Scan for the cell matching the given text and deliver its [x, y] coordinate at center. 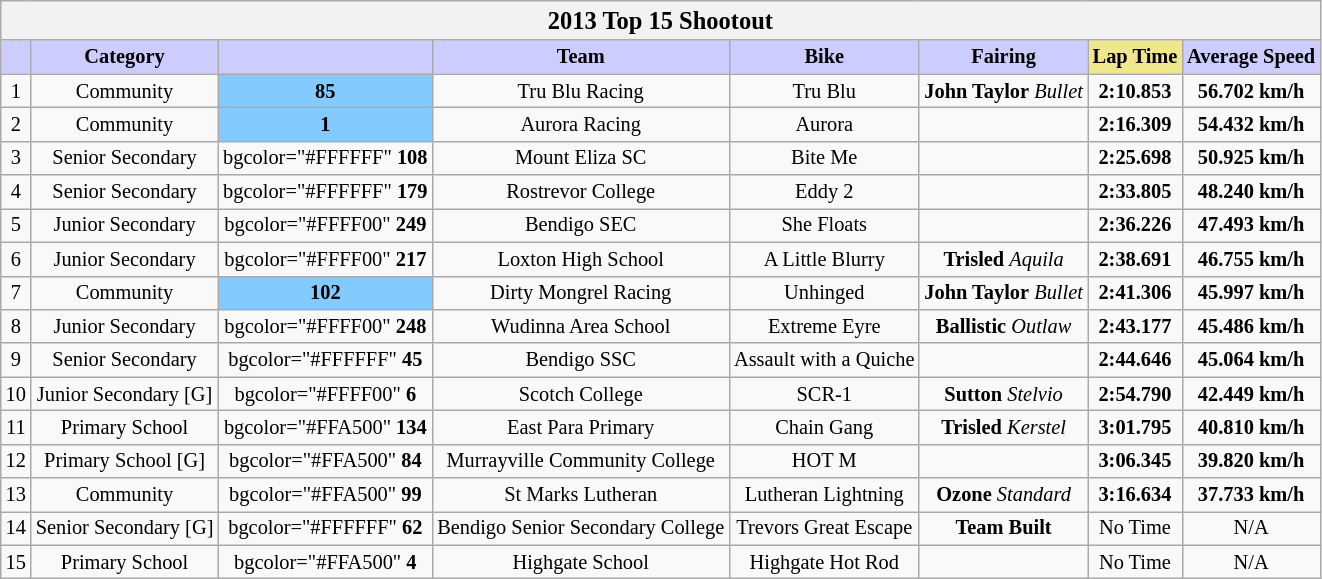
Tru Blu [824, 91]
Extreme Eyre [824, 326]
Bendigo Senior Secondary College [580, 528]
bgcolor="#FFFFFF" 45 [325, 360]
bgcolor="#FFFF00" 248 [325, 326]
85 [325, 91]
Unhinged [824, 293]
2:25.698 [1135, 158]
42.449 km/h [1251, 394]
Tru Blu Racing [580, 91]
Bike [824, 57]
9 [16, 360]
Ballistic Outlaw [1003, 326]
45.486 km/h [1251, 326]
bgcolor="#FFFF00" 249 [325, 225]
5 [16, 225]
2 [16, 124]
10 [16, 394]
3:06.345 [1135, 461]
7 [16, 293]
2:54.790 [1135, 394]
56.702 km/h [1251, 91]
45.064 km/h [1251, 360]
Ozone Standard [1003, 495]
13 [16, 495]
2:38.691 [1135, 259]
14 [16, 528]
Wudinna Area School [580, 326]
6 [16, 259]
SCR-1 [824, 394]
Team [580, 57]
bgcolor="#FFA500" 134 [325, 427]
4 [16, 192]
2:43.177 [1135, 326]
Bite Me [824, 158]
Mount Eliza SC [580, 158]
Aurora [824, 124]
Senior Secondary [G] [124, 528]
2:36.226 [1135, 225]
Bendigo SEC [580, 225]
A Little Blurry [824, 259]
Trevors Great Escape [824, 528]
Loxton High School [580, 259]
Fairing [1003, 57]
Murrayville Community College [580, 461]
bgcolor="#FFA500" 4 [325, 562]
39.820 km/h [1251, 461]
Aurora Racing [580, 124]
54.432 km/h [1251, 124]
bgcolor="#FFFFFF" 62 [325, 528]
bgcolor="#FFA500" 99 [325, 495]
East Para Primary [580, 427]
3:16.634 [1135, 495]
bgcolor="#FFFFFF" 108 [325, 158]
Highgate Hot Rod [824, 562]
She Floats [824, 225]
Assault with a Quiche [824, 360]
45.997 km/h [1251, 293]
Lutheran Lightning [824, 495]
47.493 km/h [1251, 225]
Rostrevor College [580, 192]
2:44.646 [1135, 360]
2:41.306 [1135, 293]
2013 Top 15 Shootout [660, 20]
Dirty Mongrel Racing [580, 293]
50.925 km/h [1251, 158]
bgcolor="#FFA500" 84 [325, 461]
8 [16, 326]
Junior Secondary [G] [124, 394]
3:01.795 [1135, 427]
Lap Time [1135, 57]
Sutton Stelvio [1003, 394]
Chain Gang [824, 427]
Eddy 2 [824, 192]
Trisled Kerstel [1003, 427]
48.240 km/h [1251, 192]
12 [16, 461]
40.810 km/h [1251, 427]
Scotch College [580, 394]
46.755 km/h [1251, 259]
Primary School [G] [124, 461]
bgcolor="#FFFF00" 217 [325, 259]
2:33.805 [1135, 192]
Bendigo SSC [580, 360]
37.733 km/h [1251, 495]
HOT M [824, 461]
11 [16, 427]
2:10.853 [1135, 91]
Trisled Aquila [1003, 259]
Highgate School [580, 562]
Category [124, 57]
bgcolor="#FFFF00" 6 [325, 394]
102 [325, 293]
15 [16, 562]
bgcolor="#FFFFFF" 179 [325, 192]
Team Built [1003, 528]
Average Speed [1251, 57]
3 [16, 158]
St Marks Lutheran [580, 495]
2:16.309 [1135, 124]
